Capture the cell that displays the provided text and extract its [X, Y] central coordinate. 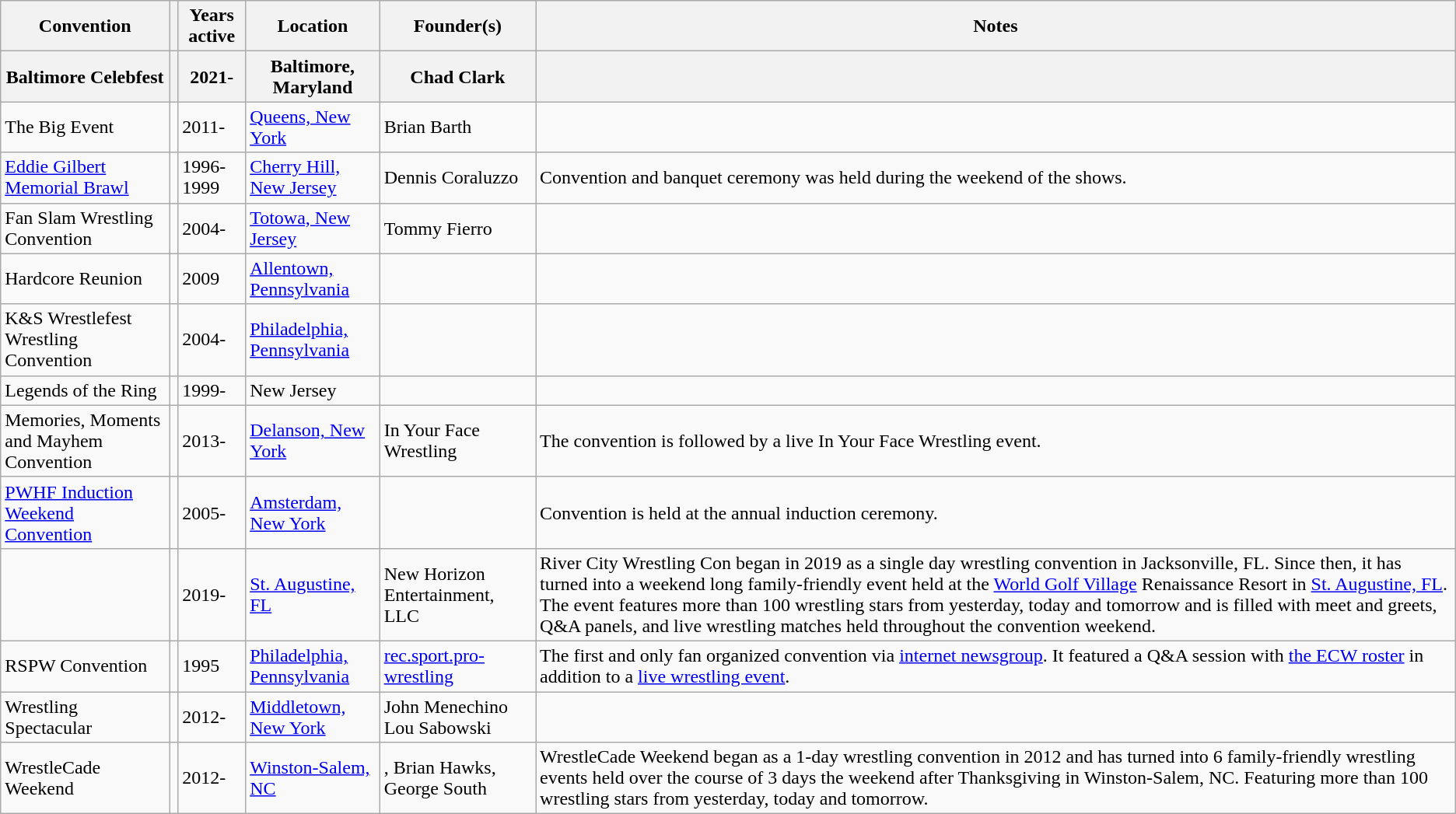
WrestleCade Weekend [86, 778]
, Brian Hawks, George South [457, 778]
Memories, Moments and Mayhem Convention [86, 441]
Convention [86, 26]
Brian Barth [457, 128]
The Big Event [86, 128]
Cherry Hill, New Jersey [313, 177]
Baltimore Celebfest [86, 76]
New Jersey [313, 390]
Convention and banquet ceremony was held during the weekend of the shows. [996, 177]
Winston-Salem, NC [313, 778]
Legends of the Ring [86, 390]
Location [313, 26]
Years active [212, 26]
rec.sport.pro-wrestling [457, 666]
Chad Clark [457, 76]
1996-1999 [212, 177]
Hardcore Reunion [86, 278]
1995 [212, 666]
New Horizon Entertainment, LLC [457, 594]
2009 [212, 278]
2019- [212, 594]
Middletown, New York [313, 717]
Queens, New York [313, 128]
2021- [212, 76]
2013- [212, 441]
Wrestling Spectacular [86, 717]
St. Augustine, FL [313, 594]
K&S Wrestlefest Wrestling Convention [86, 340]
Eddie Gilbert Memorial Brawl [86, 177]
2005- [212, 512]
Delanson, New York [313, 441]
RSPW Convention [86, 666]
Notes [996, 26]
Allentown, Pennsylvania [313, 278]
Dennis Coraluzzo [457, 177]
Amsterdam, New York [313, 512]
The convention is followed by a live In Your Face Wrestling event. [996, 441]
Baltimore, Maryland [313, 76]
Fan Slam Wrestling Convention [86, 229]
Founder(s) [457, 26]
Tommy Fierro [457, 229]
Convention is held at the annual induction ceremony. [996, 512]
1999- [212, 390]
In Your Face Wrestling [457, 441]
PWHF Induction Weekend Convention [86, 512]
2011- [212, 128]
Totowa, New Jersey [313, 229]
John MenechinoLou Sabowski [457, 717]
